Extract the [X, Y] coordinate from the center of the cell holding the provided text.  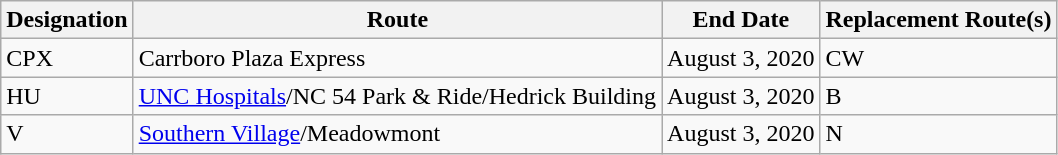
CPX [67, 58]
HU [67, 96]
N [938, 134]
B [938, 96]
End Date [741, 20]
V [67, 134]
UNC Hospitals/NC 54 Park & Ride/Hedrick Building [397, 96]
Replacement Route(s) [938, 20]
Designation [67, 20]
CW [938, 58]
Route [397, 20]
Carrboro Plaza Express [397, 58]
Southern Village/Meadowmont [397, 134]
